Output the (X, Y) coordinate of the center of the cell containing the given text.  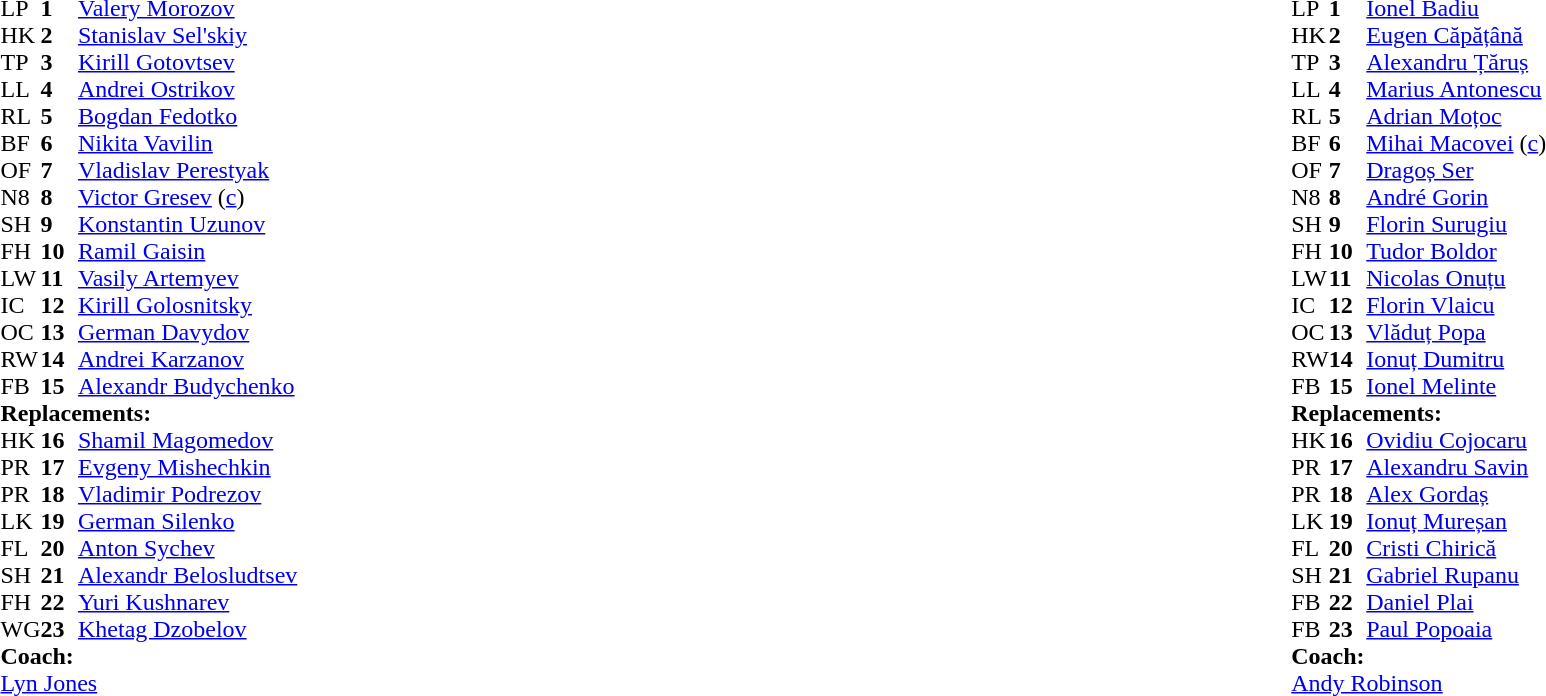
Alexandr Belosludtsev (188, 576)
Alexandr Budychenko (188, 386)
Cristi Chirică (1456, 548)
Ionuț Mureșan (1456, 522)
Vlăduț Popa (1456, 332)
Paul Popoaia (1456, 630)
Alex Gordaș (1456, 494)
Andrei Karzanov (188, 360)
Anton Sychev (188, 548)
Vasily Artemyev (188, 278)
Florin Vlaicu (1456, 306)
Adrian Moțoc (1456, 116)
Khetag Dzobelov (188, 630)
Ovidiu Cojocaru (1456, 440)
Kirill Golosnitsky (188, 306)
Ionuț Dumitru (1456, 360)
German Silenko (188, 522)
WG (20, 630)
Ramil Gaisin (188, 252)
Andrei Ostrikov (188, 90)
Vladimir Podrezov (188, 494)
Stanislav Sel'skiy (188, 36)
Yuri Kushnarev (188, 602)
Victor Gresev (c) (188, 198)
Nicolas Onuțu (1456, 278)
Tudor Boldor (1456, 252)
Ionel Melinte (1456, 386)
Alexandru Țăruș (1456, 62)
Florin Surugiu (1456, 224)
Eugen Căpățână (1456, 36)
Kirill Gotovtsev (188, 62)
Konstantin Uzunov (188, 224)
Marius Antonescu (1456, 90)
Bogdan Fedotko (188, 116)
Dragoș Ser (1456, 170)
German Davydov (188, 332)
Vladislav Perestyak (188, 170)
Shamil Magomedov (188, 440)
André Gorin (1456, 198)
Mihai Macovei (c) (1456, 144)
Daniel Plai (1456, 602)
Alexandru Savin (1456, 468)
Nikita Vavilin (188, 144)
Gabriel Rupanu (1456, 576)
Evgeny Mishechkin (188, 468)
